Identify which cell holds the provided text, then report its [x, y] central coordinate. 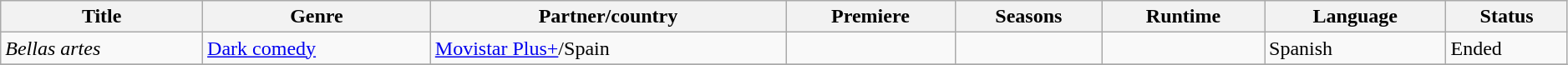
Premiere [870, 17]
Genre [317, 17]
Movistar Plus+/Spain [608, 48]
Spanish [1355, 48]
Title [102, 17]
Ended [1507, 48]
Status [1507, 17]
Seasons [1028, 17]
Partner/country [608, 17]
Language [1355, 17]
Bellas artes [102, 48]
Dark comedy [317, 48]
Runtime [1183, 17]
